Determine the [X, Y] coordinate at the center of the cell enclosing the given text.  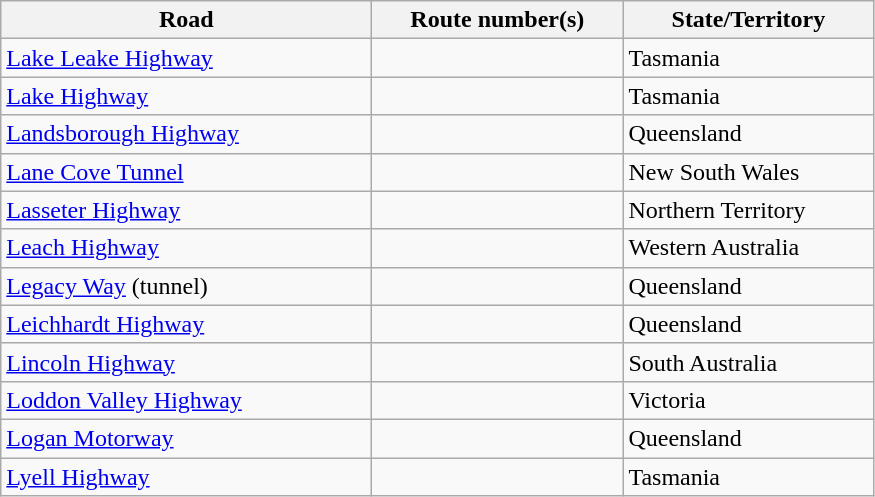
Lasseter Highway [186, 210]
Lake Highway [186, 96]
Landsborough Highway [186, 134]
Lake Leake Highway [186, 58]
New South Wales [748, 172]
Road [186, 20]
Lincoln Highway [186, 362]
South Australia [748, 362]
Route number(s) [498, 20]
Logan Motorway [186, 438]
Lyell Highway [186, 477]
Western Australia [748, 248]
State/Territory [748, 20]
Northern Territory [748, 210]
Victoria [748, 400]
Loddon Valley Highway [186, 400]
Leichhardt Highway [186, 324]
Leach Highway [186, 248]
Legacy Way (tunnel) [186, 286]
Lane Cove Tunnel [186, 172]
